Scan for the cell matching the given text and deliver its (X, Y) coordinate at center. 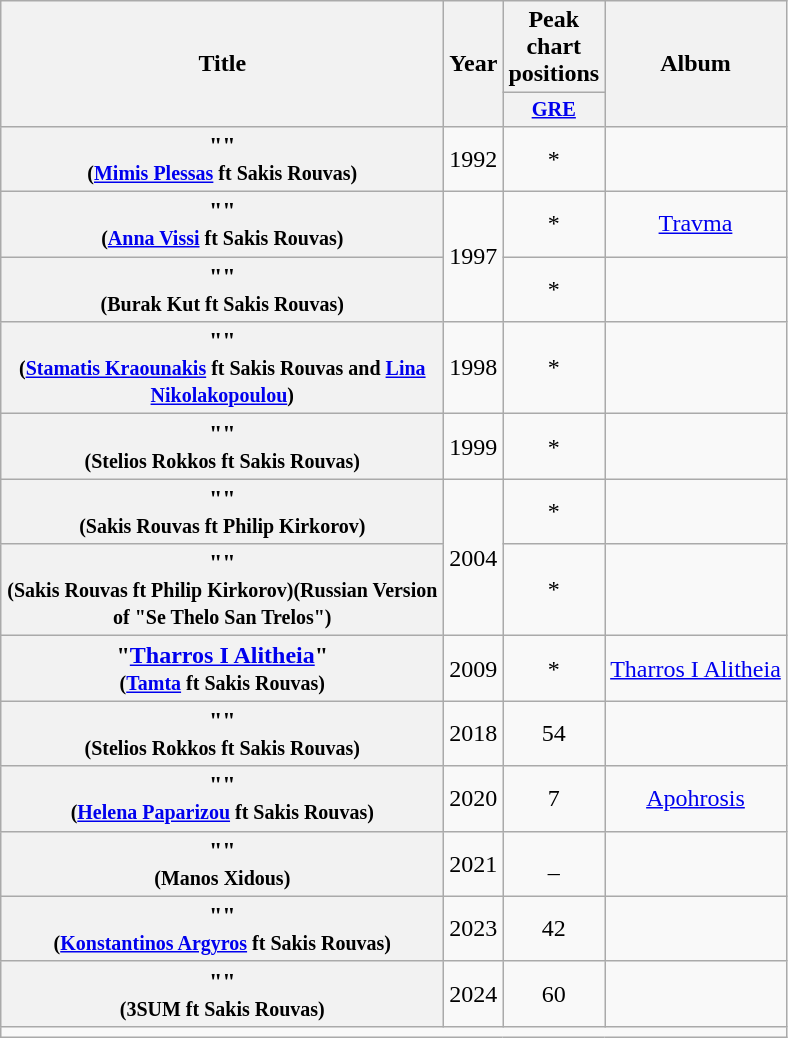
Apohrosis (696, 798)
Title (222, 64)
""(Burak Kut ft Sakis Rouvas) (222, 290)
""(Helena Paparizou ft Sakis Rouvas) (222, 798)
""(Sakis Rouvas ft Philip Kirkorov)(Russian Version of "Se Thelo San Trelos") (222, 590)
_ (554, 864)
1999 (474, 446)
2009 (474, 668)
Year (474, 64)
""(Manos Xidous) (222, 864)
2021 (474, 864)
""(Mimis Plessas ft Sakis Rouvas) (222, 158)
1997 (474, 257)
""(Konstantinos Argyros ft Sakis Rouvas) (222, 928)
""(Stamatis Kraounakis ft Sakis Rouvas and Lina Nikolakopoulou) (222, 368)
2023 (474, 928)
60 (554, 994)
""(3SUM ft Sakis Rouvas) (222, 994)
42 (554, 928)
2020 (474, 798)
GRE (554, 110)
1998 (474, 368)
1992 (474, 158)
Travma (696, 224)
""(Sakis Rouvas ft Philip Kirkorov) (222, 512)
7 (554, 798)
""(Anna Vissi ft Sakis Rouvas) (222, 224)
54 (554, 734)
Peak chart positions (554, 47)
Tharros I Alitheia (696, 668)
2004 (474, 558)
"Tharros I Alitheia"(Tamta ft Sakis Rouvas) (222, 668)
2024 (474, 994)
Album (696, 64)
2018 (474, 734)
